Locate the cell with the specified text and output its (x, y) center coordinate. 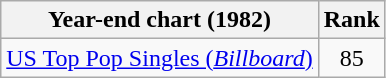
Rank (352, 20)
Year-end chart (1982) (160, 20)
US Top Pop Singles (Billboard) (160, 58)
85 (352, 58)
